Scan for the cell matching the given text and deliver its (X, Y) coordinate at center. 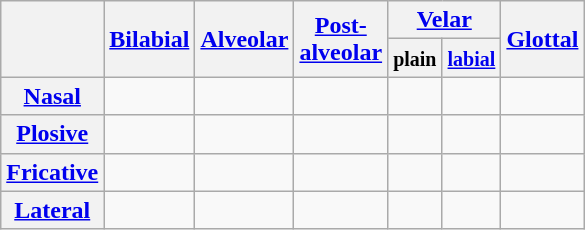
Alveolar (244, 39)
Bilabial (150, 39)
Fricative (52, 172)
Plosive (52, 134)
plain (415, 58)
Glottal (542, 39)
Post-alveolar (341, 39)
Velar (444, 20)
Nasal (52, 96)
labial (472, 58)
Lateral (52, 210)
